Provide the [X, Y] coordinate of the cell's center where the given text is located.  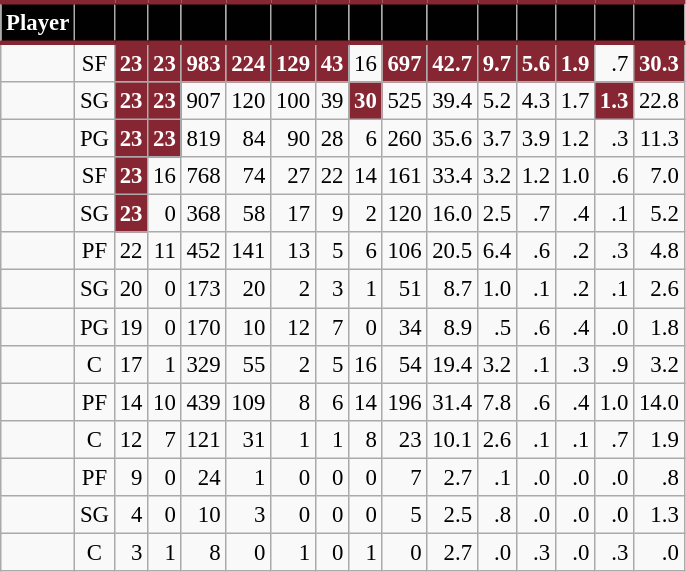
51 [404, 289]
768 [204, 176]
30 [366, 101]
34 [404, 327]
329 [204, 364]
983 [204, 62]
31 [248, 439]
58 [248, 214]
8.9 [452, 327]
3.7 [496, 139]
22.8 [659, 101]
19 [130, 327]
11.3 [659, 139]
697 [404, 62]
452 [204, 251]
13 [294, 251]
121 [204, 439]
196 [404, 402]
1.7 [574, 101]
224 [248, 62]
5.6 [536, 62]
4 [130, 515]
439 [204, 402]
161 [404, 176]
3.9 [536, 139]
39.4 [452, 101]
43 [332, 62]
14.0 [659, 402]
74 [248, 176]
7.0 [659, 176]
16.0 [452, 214]
170 [204, 327]
129 [294, 62]
35.6 [452, 139]
4.3 [536, 101]
9.7 [496, 62]
19.4 [452, 364]
819 [204, 139]
100 [294, 101]
4.8 [659, 251]
8.7 [452, 289]
31.4 [452, 402]
368 [204, 214]
27 [294, 176]
24 [204, 477]
10.1 [452, 439]
20.5 [452, 251]
11 [164, 251]
Player [38, 22]
84 [248, 139]
54 [404, 364]
907 [204, 101]
525 [404, 101]
.5 [496, 327]
33.4 [452, 176]
173 [204, 289]
39 [332, 101]
.9 [614, 364]
1.8 [659, 327]
141 [248, 251]
109 [248, 402]
30.3 [659, 62]
42.7 [452, 62]
7.8 [496, 402]
55 [248, 364]
260 [404, 139]
106 [404, 251]
90 [294, 139]
28 [332, 139]
6.4 [496, 251]
